Capture the cell that displays the provided text and extract its [X, Y] central coordinate. 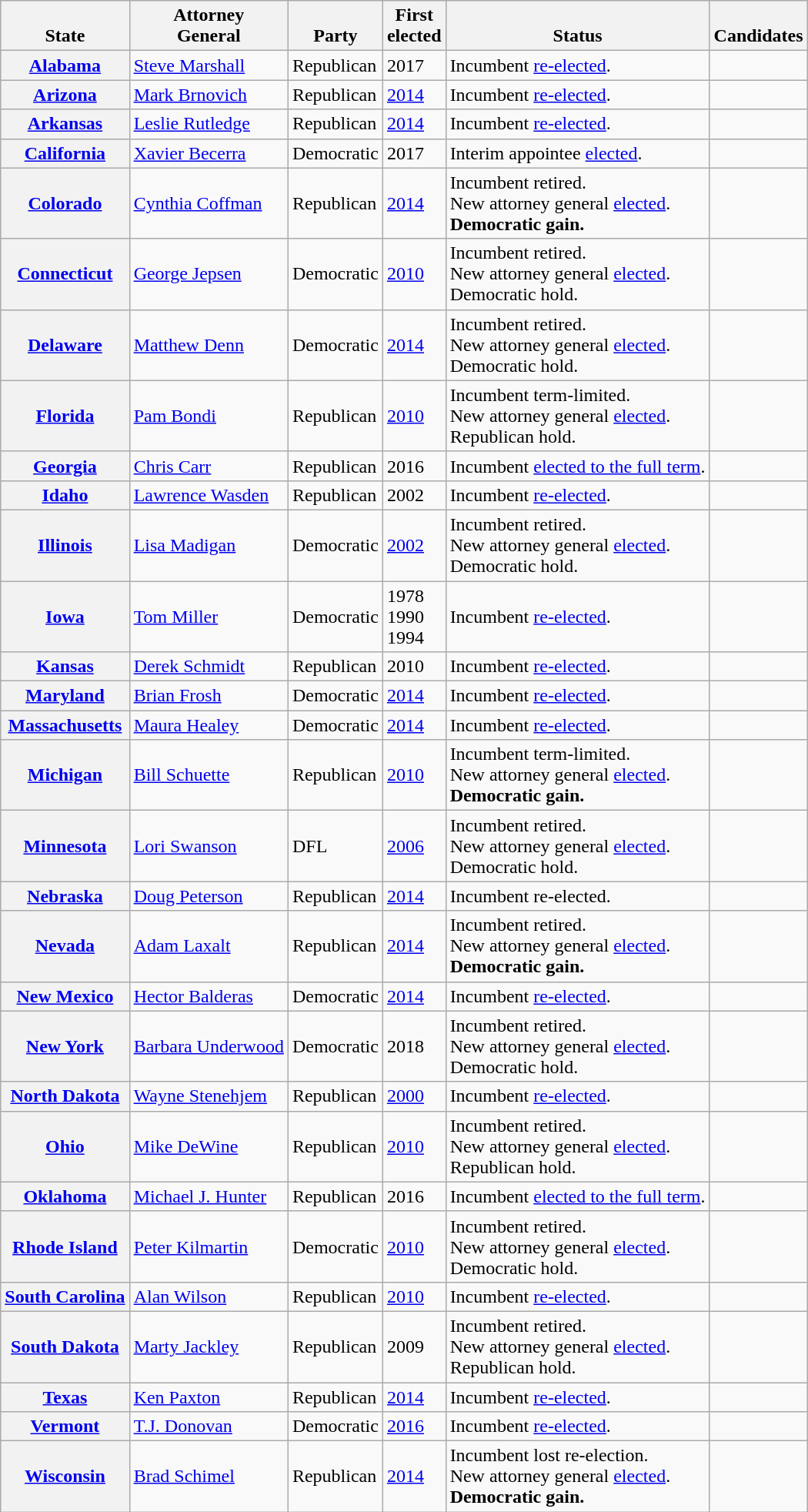
Michael J. Hunter [209, 1196]
Mark Brnovich [209, 95]
Xavier Becerra [209, 153]
Status [577, 26]
Cynthia Coffman [209, 203]
Incumbent lost re-election.New attorney general elected.Democratic gain. [577, 1477]
Vermont [65, 1427]
2006 [414, 846]
Idaho [65, 495]
Matthew Denn [209, 345]
Brad Schimel [209, 1477]
New Mexico [65, 996]
Connecticut [65, 274]
Tom Miller [209, 616]
Delaware [65, 345]
Wisconsin [65, 1477]
Bill Schuette [209, 775]
Adam Laxalt [209, 946]
Incumbent term-limited.New attorney general elected.Republican hold. [577, 416]
Ohio [65, 1146]
Minnesota [65, 846]
South Dakota [65, 1346]
Interim appointee elected. [577, 153]
Alabama [65, 65]
Kansas [65, 667]
Mike DeWine [209, 1146]
Illinois [65, 545]
Alan Wilson [209, 1296]
Wayne Stenehjem [209, 1096]
Florida [65, 416]
State [65, 26]
George Jepsen [209, 274]
Marty Jackley [209, 1346]
Nevada [65, 946]
Michigan [65, 775]
Oklahoma [65, 1196]
New York [65, 1046]
Incumbent term-limited.New attorney general elected.Democratic gain. [577, 775]
South Carolina [65, 1296]
Hector Balderas [209, 996]
Iowa [65, 616]
Brian Frosh [209, 696]
Texas [65, 1397]
2000 [414, 1096]
Massachusetts [65, 725]
Lawrence Wasden [209, 495]
Pam Bondi [209, 416]
Steve Marshall [209, 65]
North Dakota [65, 1096]
19781990 1994 [414, 616]
Georgia [65, 466]
Doug Peterson [209, 896]
Rhode Island [65, 1246]
Ken Paxton [209, 1397]
Arkansas [65, 124]
Arizona [65, 95]
Chris Carr [209, 466]
2009 [414, 1346]
California [65, 153]
Peter Kilmartin [209, 1246]
AttorneyGeneral [209, 26]
Colorado [65, 203]
Derek Schmidt [209, 667]
Candidates [759, 26]
2018 [414, 1046]
T.J. Donovan [209, 1427]
Nebraska [65, 896]
Lisa Madigan [209, 545]
DFL [336, 846]
Lori Swanson [209, 846]
Maura Healey [209, 725]
Maryland [65, 696]
Barbara Underwood [209, 1046]
Leslie Rutledge [209, 124]
Firstelected [414, 26]
Party [336, 26]
